Output the (x, y) coordinate of the center of the cell containing the given text.  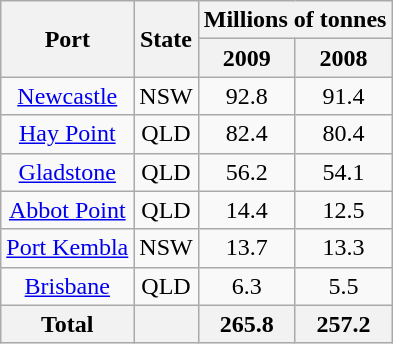
92.8 (246, 96)
Total (68, 324)
Abbot Point (68, 210)
State (166, 39)
82.4 (246, 134)
54.1 (344, 172)
91.4 (344, 96)
Brisbane (68, 286)
257.2 (344, 324)
Gladstone (68, 172)
14.4 (246, 210)
5.5 (344, 286)
265.8 (246, 324)
Newcastle (68, 96)
Port Kembla (68, 248)
12.5 (344, 210)
Port (68, 39)
80.4 (344, 134)
56.2 (246, 172)
2009 (246, 58)
13.3 (344, 248)
2008 (344, 58)
Hay Point (68, 134)
6.3 (246, 286)
13.7 (246, 248)
Millions of tonnes (295, 20)
